Determine the (x, y) coordinate at the center of the cell enclosing the given text.  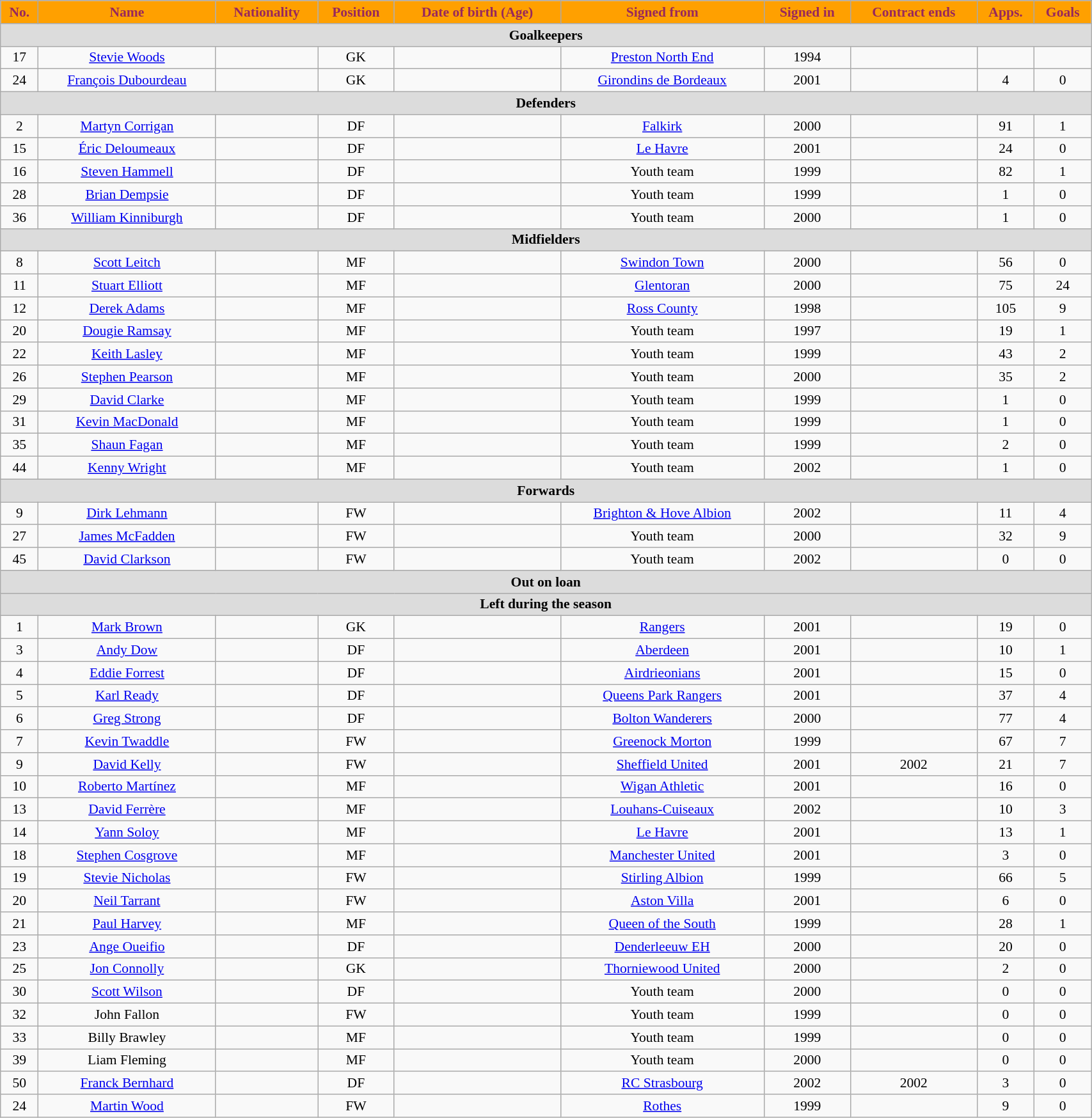
François Dubourdeau (127, 81)
Apps. (1006, 12)
23 (19, 947)
27 (19, 537)
Yann Soloy (127, 833)
Franck Bernhard (127, 1083)
82 (1006, 172)
David Clarke (127, 400)
Contract ends (914, 12)
31 (19, 422)
Wigan Athletic (662, 787)
39 (19, 1060)
Dougie Ramsay (127, 331)
Billy Brawley (127, 1037)
75 (1006, 286)
36 (19, 217)
Forwards (546, 491)
1997 (807, 331)
James McFadden (127, 537)
29 (19, 400)
No. (19, 12)
1994 (807, 58)
Midfielders (546, 240)
22 (19, 354)
Falkirk (662, 126)
Position (356, 12)
Eddie Forrest (127, 673)
Denderleeuw EH (662, 947)
Dirk Lehmann (127, 514)
Liam Fleming (127, 1060)
Neil Tarrant (127, 901)
Aberdeen (662, 650)
26 (19, 377)
Airdrieonians (662, 673)
Aston Villa (662, 901)
Steven Hammell (127, 172)
Roberto Martínez (127, 787)
17 (19, 58)
Queen of the South (662, 924)
Kevin Twaddle (127, 741)
Nationality (267, 12)
45 (19, 559)
18 (19, 855)
12 (19, 308)
Preston North End (662, 58)
Louhans-Cuiseaux (662, 810)
Glentoran (662, 286)
Stevie Nicholas (127, 878)
Éric Deloumeaux (127, 149)
43 (1006, 354)
Mark Brown (127, 627)
1998 (807, 308)
44 (19, 468)
Ange Oueifio (127, 947)
Goals (1063, 12)
Rothes (662, 1106)
Greenock Morton (662, 741)
Signed in (807, 12)
Shaun Fagan (127, 445)
Brighton & Hove Albion (662, 514)
Scott Leitch (127, 263)
67 (1006, 741)
Martin Wood (127, 1106)
Stirling Albion (662, 878)
David Clarkson (127, 559)
37 (1006, 696)
Brian Dempsie (127, 194)
Andy Dow (127, 650)
Girondins de Bordeaux (662, 81)
Derek Adams (127, 308)
56 (1006, 263)
Ross County (662, 308)
Jon Connolly (127, 969)
25 (19, 969)
Stevie Woods (127, 58)
Greg Strong (127, 719)
Manchester United (662, 855)
David Kelly (127, 764)
Rangers (662, 627)
50 (19, 1083)
Signed from (662, 12)
William Kinniburgh (127, 217)
Bolton Wanderers (662, 719)
Martyn Corrigan (127, 126)
John Fallon (127, 1015)
Paul Harvey (127, 924)
Sheffield United (662, 764)
30 (19, 992)
91 (1006, 126)
Queens Park Rangers (662, 696)
14 (19, 833)
Karl Ready (127, 696)
Stephen Pearson (127, 377)
Swindon Town (662, 263)
David Ferrère (127, 810)
Thorniewood United (662, 969)
Goalkeepers (546, 35)
Out on loan (546, 582)
8 (19, 263)
Defenders (546, 104)
105 (1006, 308)
77 (1006, 719)
Keith Lasley (127, 354)
Stephen Cosgrove (127, 855)
66 (1006, 878)
RC Strasbourg (662, 1083)
Kevin MacDonald (127, 422)
Name (127, 12)
Scott Wilson (127, 992)
Left during the season (546, 604)
Stuart Elliott (127, 286)
Date of birth (Age) (477, 12)
Kenny Wright (127, 468)
33 (19, 1037)
